Return the [X, Y] coordinate for the center point of the cell that contains the specified text.  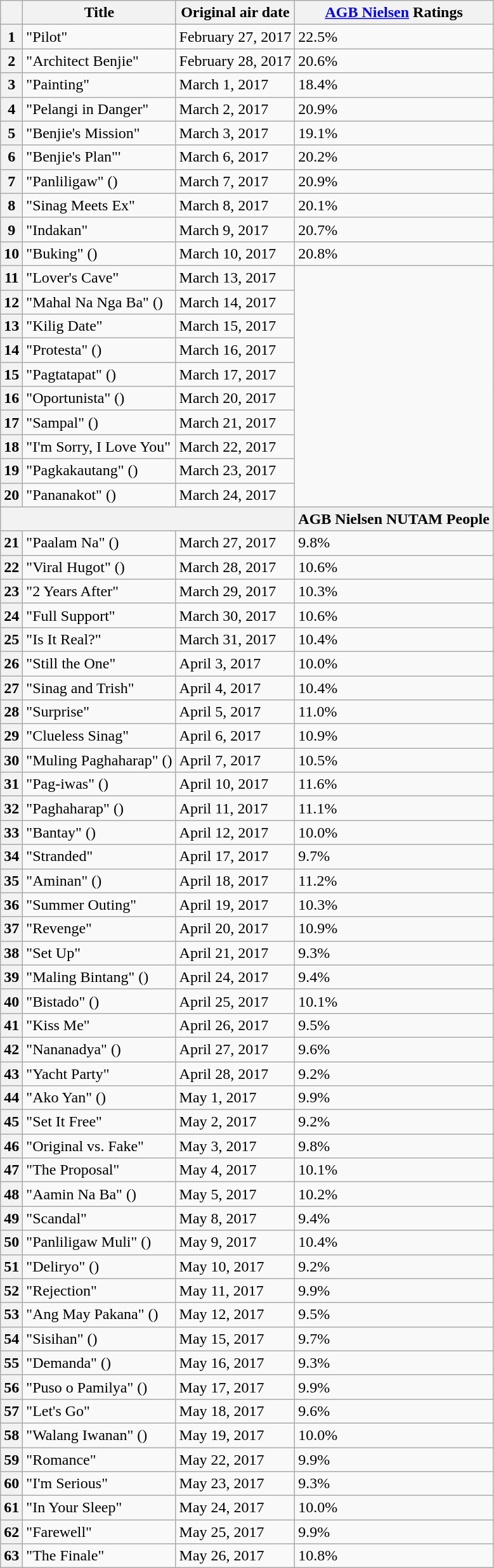
April 20, 2017 [235, 929]
22 [11, 567]
16 [11, 398]
37 [11, 929]
"Sampal" () [99, 423]
"The Finale" [99, 1556]
March 13, 2017 [235, 277]
April 10, 2017 [235, 784]
March 23, 2017 [235, 471]
53 [11, 1315]
May 25, 2017 [235, 1532]
"Pag-iwas" () [99, 784]
"Pananakot" () [99, 495]
63 [11, 1556]
March 15, 2017 [235, 326]
April 11, 2017 [235, 808]
AGB Nielsen NUTAM People [394, 519]
February 28, 2017 [235, 61]
60 [11, 1484]
20.2% [394, 157]
May 19, 2017 [235, 1435]
44 [11, 1098]
"Scandal" [99, 1218]
52 [11, 1291]
"Original vs. Fake" [99, 1146]
33 [11, 832]
18.4% [394, 85]
March 6, 2017 [235, 157]
22.5% [394, 37]
36 [11, 905]
May 12, 2017 [235, 1315]
20.6% [394, 61]
"Full Support" [99, 615]
"Kilig Date" [99, 326]
March 14, 2017 [235, 302]
May 9, 2017 [235, 1242]
11.1% [394, 808]
"Paghaharap" () [99, 808]
29 [11, 736]
"Panliligaw" () [99, 181]
42 [11, 1049]
56 [11, 1387]
"Clueless Sinag" [99, 736]
April 3, 2017 [235, 663]
"Rejection" [99, 1291]
"Pagtatapat" () [99, 374]
54 [11, 1339]
58 [11, 1435]
"Muling Paghaharap" () [99, 760]
March 1, 2017 [235, 85]
April 17, 2017 [235, 857]
April 5, 2017 [235, 712]
23 [11, 591]
"Maling Bintang" () [99, 977]
1 [11, 37]
"Sisihan" () [99, 1339]
3 [11, 85]
May 1, 2017 [235, 1098]
21 [11, 543]
"Aamin Na Ba" () [99, 1194]
"Pagkakautang" () [99, 471]
April 25, 2017 [235, 1001]
March 29, 2017 [235, 591]
"Summer Outing" [99, 905]
20.8% [394, 253]
35 [11, 881]
"Pilot" [99, 37]
April 7, 2017 [235, 760]
March 17, 2017 [235, 374]
May 26, 2017 [235, 1556]
"Protesta" () [99, 350]
May 8, 2017 [235, 1218]
April 12, 2017 [235, 832]
10 [11, 253]
April 4, 2017 [235, 687]
47 [11, 1170]
15 [11, 374]
6 [11, 157]
March 21, 2017 [235, 423]
April 28, 2017 [235, 1074]
10.5% [394, 760]
13 [11, 326]
11 [11, 277]
March 8, 2017 [235, 205]
2 [11, 61]
March 9, 2017 [235, 229]
May 2, 2017 [235, 1122]
April 21, 2017 [235, 953]
38 [11, 953]
May 5, 2017 [235, 1194]
March 3, 2017 [235, 133]
"Bantay" () [99, 832]
25 [11, 639]
14 [11, 350]
March 20, 2017 [235, 398]
March 24, 2017 [235, 495]
12 [11, 302]
"Paalam Na" () [99, 543]
"Still the One" [99, 663]
March 31, 2017 [235, 639]
AGB Nielsen Ratings [394, 13]
46 [11, 1146]
"In Your Sleep" [99, 1508]
"Set Up" [99, 953]
May 18, 2017 [235, 1411]
10.2% [394, 1194]
April 27, 2017 [235, 1049]
20.7% [394, 229]
"2 Years After" [99, 591]
57 [11, 1411]
27 [11, 687]
"Painting" [99, 85]
May 22, 2017 [235, 1459]
"Puso o Pamilya" () [99, 1387]
March 30, 2017 [235, 615]
"Let's Go" [99, 1411]
28 [11, 712]
24 [11, 615]
"Kiss Me" [99, 1025]
43 [11, 1074]
26 [11, 663]
50 [11, 1242]
17 [11, 423]
19.1% [394, 133]
"Deliryo" () [99, 1266]
"Sinag Meets Ex" [99, 205]
20 [11, 495]
"Walang Iwanan" () [99, 1435]
April 24, 2017 [235, 977]
34 [11, 857]
April 6, 2017 [235, 736]
7 [11, 181]
"Ang May Pakana" () [99, 1315]
49 [11, 1218]
February 27, 2017 [235, 37]
11.0% [394, 712]
"Ako Yan" () [99, 1098]
"Panliligaw Muli" () [99, 1242]
55 [11, 1363]
51 [11, 1266]
"I'm Serious" [99, 1484]
"Farewell" [99, 1532]
April 26, 2017 [235, 1025]
May 17, 2017 [235, 1387]
"Romance" [99, 1459]
41 [11, 1025]
"Benjie's Plan"' [99, 157]
39 [11, 977]
"The Proposal" [99, 1170]
8 [11, 205]
March 28, 2017 [235, 567]
May 24, 2017 [235, 1508]
March 2, 2017 [235, 109]
March 22, 2017 [235, 447]
11.6% [394, 784]
"Viral Hugot" () [99, 567]
"Oportunista" () [99, 398]
May 16, 2017 [235, 1363]
May 4, 2017 [235, 1170]
"Nananadya" () [99, 1049]
Title [99, 13]
"Mahal Na Nga Ba" () [99, 302]
"Pelangi in Danger" [99, 109]
"Aminan" () [99, 881]
"Buking" () [99, 253]
40 [11, 1001]
"Is It Real?" [99, 639]
"Set It Free" [99, 1122]
31 [11, 784]
32 [11, 808]
"Indakan" [99, 229]
April 18, 2017 [235, 881]
30 [11, 760]
"Sinag and Trish" [99, 687]
March 27, 2017 [235, 543]
10.8% [394, 1556]
9 [11, 229]
11.2% [394, 881]
March 10, 2017 [235, 253]
Original air date [235, 13]
45 [11, 1122]
4 [11, 109]
March 16, 2017 [235, 350]
May 10, 2017 [235, 1266]
May 11, 2017 [235, 1291]
"Revenge" [99, 929]
March 7, 2017 [235, 181]
48 [11, 1194]
59 [11, 1459]
19 [11, 471]
April 19, 2017 [235, 905]
"Demanda" () [99, 1363]
May 23, 2017 [235, 1484]
5 [11, 133]
"Stranded" [99, 857]
May 15, 2017 [235, 1339]
20.1% [394, 205]
"Surprise" [99, 712]
18 [11, 447]
May 3, 2017 [235, 1146]
"Benjie's Mission" [99, 133]
"Bistado" () [99, 1001]
62 [11, 1532]
61 [11, 1508]
"Yacht Party" [99, 1074]
"Lover's Cave" [99, 277]
"Architect Benjie" [99, 61]
"I'm Sorry, I Love You" [99, 447]
